Locate the cell with the specified text and output its (X, Y) center coordinate. 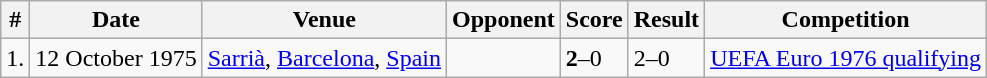
UEFA Euro 1976 qualifying (846, 58)
Opponent (504, 20)
Sarrià, Barcelona, Spain (324, 58)
Date (116, 20)
Venue (324, 20)
# (16, 20)
Score (594, 20)
12 October 1975 (116, 58)
Competition (846, 20)
Result (666, 20)
1. (16, 58)
